From the cell containing the given text, extract its center point as (x, y) coordinate. 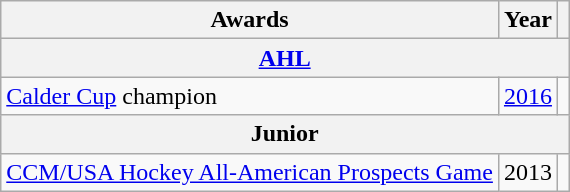
Awards (250, 20)
CCM/USA Hockey All-American Prospects Game (250, 172)
Junior (285, 134)
2013 (528, 172)
Year (528, 20)
Calder Cup champion (250, 96)
2016 (528, 96)
AHL (285, 58)
